Pinpoint the cell where the given text exists, returning its (X, Y) midpoint coordinate. 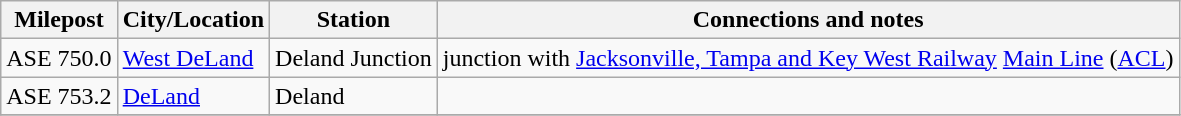
ASE 753.2 (59, 96)
West DeLand (193, 58)
Deland Junction (354, 58)
City/Location (193, 20)
junction with Jacksonville, Tampa and Key West Railway Main Line (ACL) (808, 58)
Station (354, 20)
ASE 750.0 (59, 58)
Deland (354, 96)
DeLand (193, 96)
Milepost (59, 20)
Connections and notes (808, 20)
